For the text-containing cell, return its midpoint in [x, y] coordinate format. 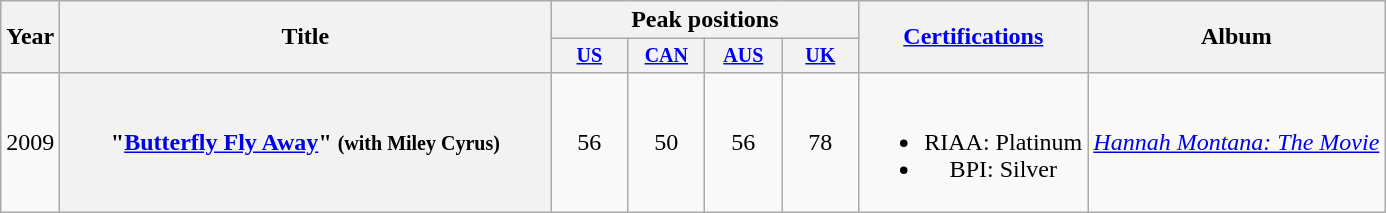
Title [306, 37]
CAN [666, 56]
Year [30, 37]
Certifications [974, 37]
Album [1236, 37]
UK [820, 56]
50 [666, 142]
2009 [30, 142]
RIAA: PlatinumBPI: Silver [974, 142]
"Butterfly Fly Away" (with Miley Cyrus) [306, 142]
Peak positions [705, 20]
78 [820, 142]
Hannah Montana: The Movie [1236, 142]
AUS [744, 56]
US [590, 56]
